Capture the cell that displays the provided text and extract its [x, y] central coordinate. 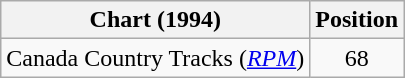
Canada Country Tracks (RPM) [156, 58]
Chart (1994) [156, 20]
Position [357, 20]
68 [357, 58]
